Locate the cell with the specified text and output its (x, y) center coordinate. 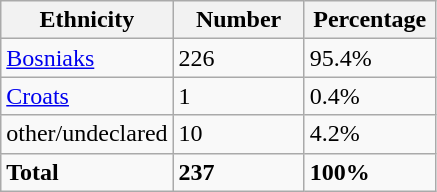
1 (238, 96)
95.4% (370, 58)
other/undeclared (87, 134)
100% (370, 172)
4.2% (370, 134)
Percentage (370, 20)
Total (87, 172)
Ethnicity (87, 20)
237 (238, 172)
0.4% (370, 96)
226 (238, 58)
Croats (87, 96)
Number (238, 20)
10 (238, 134)
Bosniaks (87, 58)
